Search for the cell housing the specified text and yield its (X, Y) center coordinate. 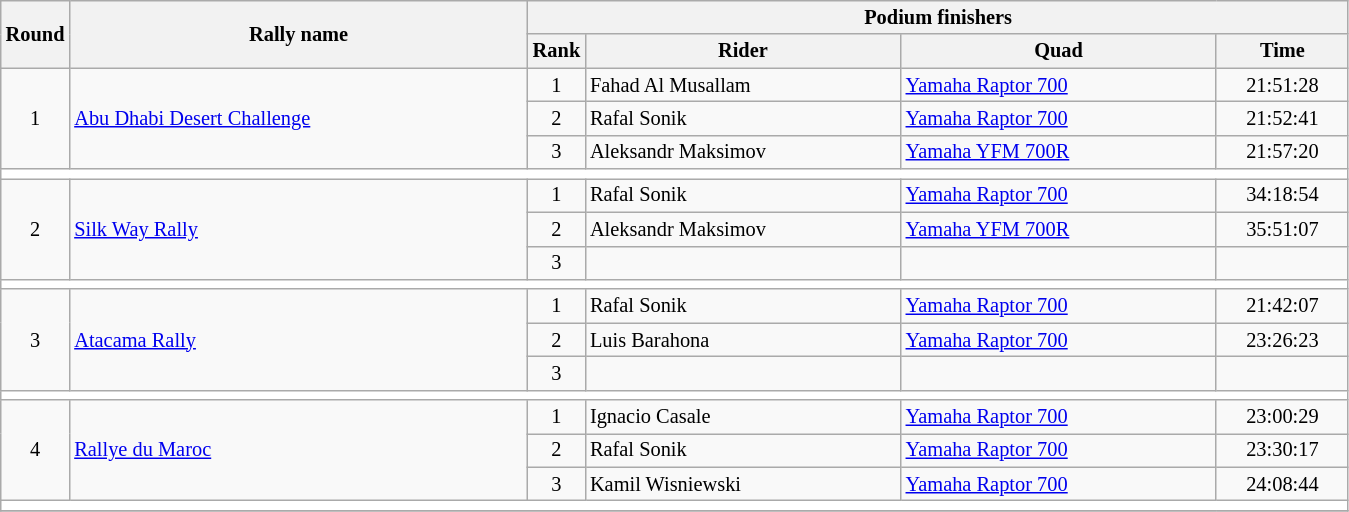
Rider (743, 51)
21:57:20 (1282, 152)
Fahad Al Musallam (743, 85)
Rallye du Maroc (298, 450)
34:18:54 (1282, 195)
Luis Barahona (743, 340)
Silk Way Rally (298, 228)
24:08:44 (1282, 484)
23:00:29 (1282, 417)
23:30:17 (1282, 450)
Quad (1059, 51)
21:51:28 (1282, 85)
Round (36, 34)
21:42:07 (1282, 306)
23:26:23 (1282, 340)
Rally name (298, 34)
Rank (556, 51)
35:51:07 (1282, 229)
Time (1282, 51)
Abu Dhabi Desert Challenge (298, 118)
Podium finishers (938, 17)
21:52:41 (1282, 118)
Kamil Wisniewski (743, 484)
4 (36, 450)
Ignacio Casale (743, 417)
Atacama Rally (298, 340)
